For the text-containing cell, return its midpoint in (X, Y) coordinate format. 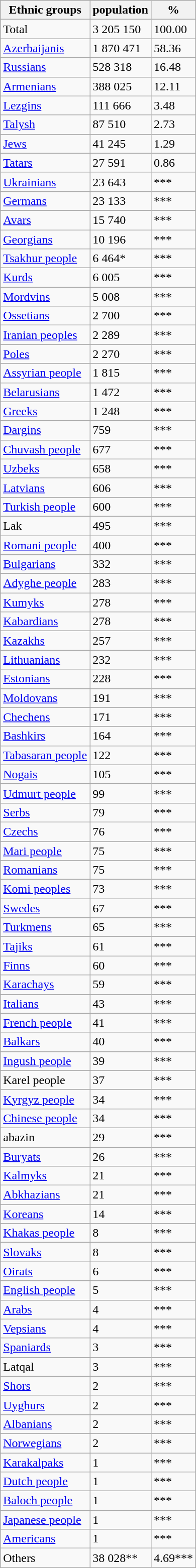
Japanese people (45, 1520)
Talysh (45, 125)
27 591 (121, 163)
73 (121, 889)
105 (121, 774)
1 815 (121, 373)
67 (121, 908)
Arabs (45, 1309)
6 464* (121, 259)
4.69*** (173, 1558)
0.86 (173, 163)
Dargins (45, 430)
Armenians (45, 86)
14 (121, 1214)
Bashkirs (45, 736)
Mari people (45, 851)
228 (121, 679)
Moldovans (45, 698)
Tatars (45, 163)
Slovaks (45, 1252)
23 133 (121, 201)
23 643 (121, 182)
Kurds (45, 278)
5 008 (121, 297)
6 005 (121, 278)
Swedes (45, 908)
% (173, 10)
Americans (45, 1539)
Georgians (45, 239)
Chinese people (45, 1118)
Norwegians (45, 1443)
41 (121, 1023)
Lezgins (45, 105)
759 (121, 430)
Nogais (45, 774)
40 (121, 1042)
1 248 (121, 411)
283 (121, 583)
Kyrgyz people (45, 1099)
Chechens (45, 717)
2 270 (121, 354)
Estonians (45, 679)
Finns (45, 966)
171 (121, 717)
Belarusians (45, 392)
58.36 (173, 48)
Karakalpaks (45, 1463)
Balkars (45, 1042)
Total (45, 29)
Kumyks (45, 602)
Azerbaijanis (45, 48)
Avars (45, 220)
Tajiks (45, 946)
Oirats (45, 1271)
Tsakhur people (45, 259)
2 289 (121, 335)
Latvians (45, 488)
29 (121, 1137)
232 (121, 660)
388 025 (121, 86)
Khakas people (45, 1233)
61 (121, 946)
16.48 (173, 67)
Turkmens (45, 927)
Spaniards (45, 1348)
Buryats (45, 1156)
5 (121, 1290)
658 (121, 468)
Karel people (45, 1080)
abazin (45, 1137)
100.00 (173, 29)
Adyghe people (45, 583)
Karachays (45, 985)
43 (121, 1004)
164 (121, 736)
Mordvins (45, 297)
Assyrian people (45, 373)
Abkhazians (45, 1195)
Bulgarians (45, 564)
Poles (45, 354)
3 205 150 (121, 29)
Romanians (45, 870)
Dutch people (45, 1482)
6 (121, 1271)
Latqal (45, 1367)
257 (121, 641)
677 (121, 449)
2.73 (173, 125)
26 (121, 1156)
Turkish people (45, 507)
99 (121, 793)
Ossetians (45, 316)
76 (121, 831)
Kazakhs (45, 641)
Russians (45, 67)
65 (121, 927)
Ethnic groups (45, 10)
Kalmyks (45, 1176)
528 318 (121, 67)
Ingush people (45, 1061)
Albanians (45, 1424)
87 510 (121, 125)
Komi peoples (45, 889)
1.29 (173, 144)
400 (121, 545)
3.48 (173, 105)
Koreans (45, 1214)
606 (121, 488)
Czechs (45, 831)
1 472 (121, 392)
41 245 (121, 144)
600 (121, 507)
Tabasaran people (45, 755)
Vepsians (45, 1329)
Ukrainians (45, 182)
Germans (45, 201)
Iranian peoples (45, 335)
38 028** (121, 1558)
Chuvash people (45, 449)
12.11 (173, 86)
37 (121, 1080)
Lithuanians (45, 660)
1 870 471 (121, 48)
Kabardians (45, 622)
Shors (45, 1386)
Serbs (45, 812)
39 (121, 1061)
English people (45, 1290)
191 (121, 698)
59 (121, 985)
111 666 (121, 105)
Others (45, 1558)
Uyghurs (45, 1405)
Lak (45, 526)
Romani people (45, 545)
15 740 (121, 220)
Uzbeks (45, 468)
Udmurt people (45, 793)
population (121, 10)
Jews (45, 144)
Italians (45, 1004)
60 (121, 966)
332 (121, 564)
French people (45, 1023)
495 (121, 526)
79 (121, 812)
2 700 (121, 316)
Greeks (45, 411)
122 (121, 755)
Baloch people (45, 1501)
10 196 (121, 239)
